Find where the given text appears and provide that cell's center as [X, Y] coordinate. 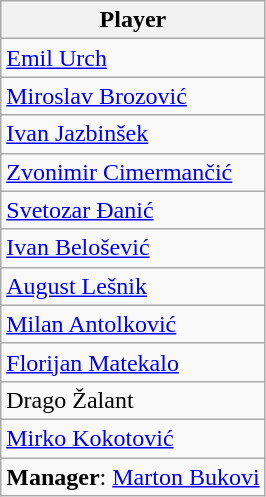
Miroslav Brozović [133, 96]
Mirko Kokotović [133, 438]
Ivan Belošević [133, 248]
Zvonimir Cimermančić [133, 172]
Drago Žalant [133, 400]
Florijan Matekalo [133, 362]
Manager: Marton Bukovi [133, 477]
Ivan Jazbinšek [133, 134]
Milan Antolković [133, 324]
Svetozar Đanić [133, 210]
Emil Urch [133, 58]
Player [133, 20]
August Lešnik [133, 286]
